Search for the cell housing the specified text and yield its (x, y) center coordinate. 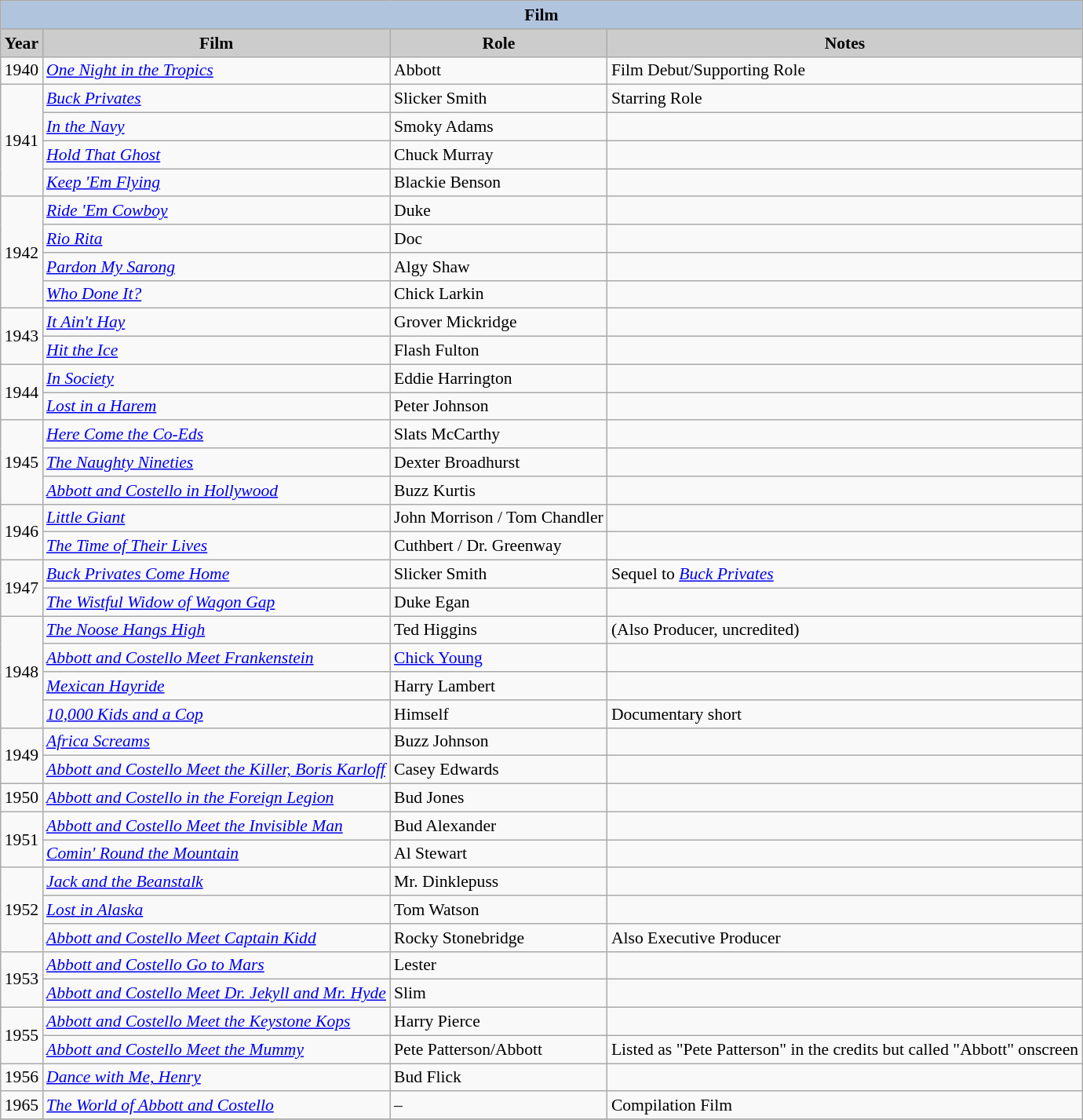
1953 (22, 980)
Abbott and Costello Meet Captain Kidd (217, 938)
Bud Alexander (499, 826)
Bud Flick (499, 1078)
Starring Role (844, 99)
Abbott and Costello Go to Mars (217, 965)
In the Navy (217, 127)
Jack and the Beanstalk (217, 882)
Documentary short (844, 714)
Dance with Me, Henry (217, 1078)
Slim (499, 994)
1955 (22, 1036)
1952 (22, 910)
Blackie Benson (499, 183)
Rio Rita (217, 239)
1965 (22, 1106)
Peter Johnson (499, 407)
Abbott and Costello in the Foreign Legion (217, 798)
Chick Young (499, 659)
Abbott and Costello Meet the Mummy (217, 1049)
Here Come the Co-Eds (217, 435)
Eddie Harrington (499, 378)
Abbott and Costello Meet the Keystone Kops (217, 1022)
One Night in the Tropics (217, 71)
Pete Patterson/Abbott (499, 1049)
Smoky Adams (499, 127)
1949 (22, 755)
The Wistful Widow of Wagon Gap (217, 602)
Listed as "Pete Patterson" in the credits but called "Abbott" onscreen (844, 1049)
Compilation Film (844, 1106)
Little Giant (217, 518)
Also Executive Producer (844, 938)
1943 (22, 336)
10,000 Kids and a Cop (217, 714)
Mexican Hayride (217, 686)
Abbott (499, 71)
Algy Shaw (499, 267)
Ted Higgins (499, 630)
1948 (22, 672)
1944 (22, 392)
1946 (22, 532)
Role (499, 43)
John Morrison / Tom Chandler (499, 518)
Doc (499, 239)
Rocky Stonebridge (499, 938)
Notes (844, 43)
Tom Watson (499, 910)
Chuck Murray (499, 155)
Mr. Dinklepuss (499, 882)
In Society (217, 378)
Who Done It? (217, 294)
Year (22, 43)
The Noose Hangs High (217, 630)
It Ain't Hay (217, 323)
Dexter Broadhurst (499, 462)
Al Stewart (499, 854)
Buzz Johnson (499, 742)
The Time of Their Lives (217, 546)
Harry Pierce (499, 1022)
Ride 'Em Cowboy (217, 211)
Grover Mickridge (499, 323)
(Also Producer, uncredited) (844, 630)
Abbott and Costello in Hollywood (217, 491)
Casey Edwards (499, 770)
Lost in a Harem (217, 407)
Film Debut/Supporting Role (844, 71)
Buzz Kurtis (499, 491)
1947 (22, 589)
1956 (22, 1078)
1941 (22, 140)
Abbott and Costello Meet the Invisible Man (217, 826)
Hold That Ghost (217, 155)
The World of Abbott and Costello (217, 1106)
Hit the Ice (217, 351)
Bud Jones (499, 798)
Lost in Alaska (217, 910)
Slats McCarthy (499, 435)
Abbott and Costello Meet Frankenstein (217, 659)
Buck Privates (217, 99)
1950 (22, 798)
The Naughty Nineties (217, 462)
Abbott and Costello Meet the Killer, Boris Karloff (217, 770)
Cuthbert / Dr. Greenway (499, 546)
1942 (22, 253)
Lester (499, 965)
Duke Egan (499, 602)
Duke (499, 211)
1940 (22, 71)
Sequel to Buck Privates (844, 575)
Harry Lambert (499, 686)
Comin' Round the Mountain (217, 854)
Chick Larkin (499, 294)
Buck Privates Come Home (217, 575)
Pardon My Sarong (217, 267)
1945 (22, 463)
Flash Fulton (499, 351)
Abbott and Costello Meet Dr. Jekyll and Mr. Hyde (217, 994)
Africa Screams (217, 742)
1951 (22, 840)
Himself (499, 714)
Keep 'Em Flying (217, 183)
– (499, 1106)
